Return (x, y) of the center of cell containing provided text 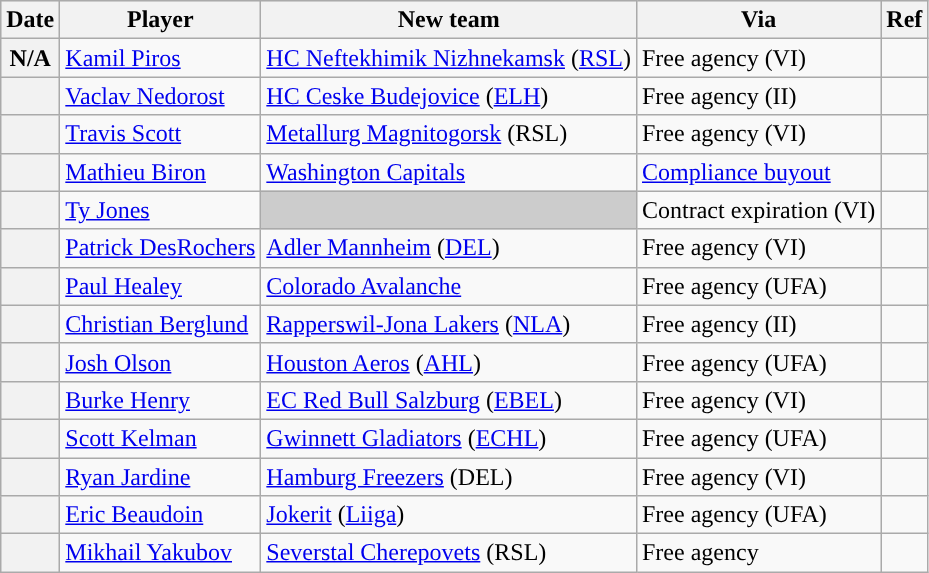
Paul Healey (160, 286)
Ref (904, 20)
Date (30, 20)
Mikhail Yakubov (160, 553)
Patrick DesRochers (160, 248)
Christian Berglund (160, 324)
Adler Mannheim (DEL) (449, 248)
Colorado Avalanche (449, 286)
New team (449, 20)
Contract expiration (VI) (758, 210)
Free agency (758, 553)
Vaclav Nedorost (160, 96)
HC Ceske Budejovice (ELH) (449, 96)
HC Neftekhimik Nizhnekamsk (RSL) (449, 58)
Compliance buyout (758, 172)
Severstal Cherepovets (RSL) (449, 553)
Washington Capitals (449, 172)
Kamil Piros (160, 58)
EC Red Bull Salzburg (EBEL) (449, 400)
Gwinnett Gladiators (ECHL) (449, 438)
Rapperswil-Jona Lakers (NLA) (449, 324)
Metallurg Magnitogorsk (RSL) (449, 134)
Travis Scott (160, 134)
Ty Jones (160, 210)
Eric Beaudoin (160, 515)
Hamburg Freezers (DEL) (449, 477)
Houston Aeros (AHL) (449, 362)
Ryan Jardine (160, 477)
Player (160, 20)
Burke Henry (160, 400)
Jokerit (Liiga) (449, 515)
Via (758, 20)
Mathieu Biron (160, 172)
Josh Olson (160, 362)
N/A (30, 58)
Scott Kelman (160, 438)
